Provide the [x, y] coordinate of the cell's center where the given text is located.  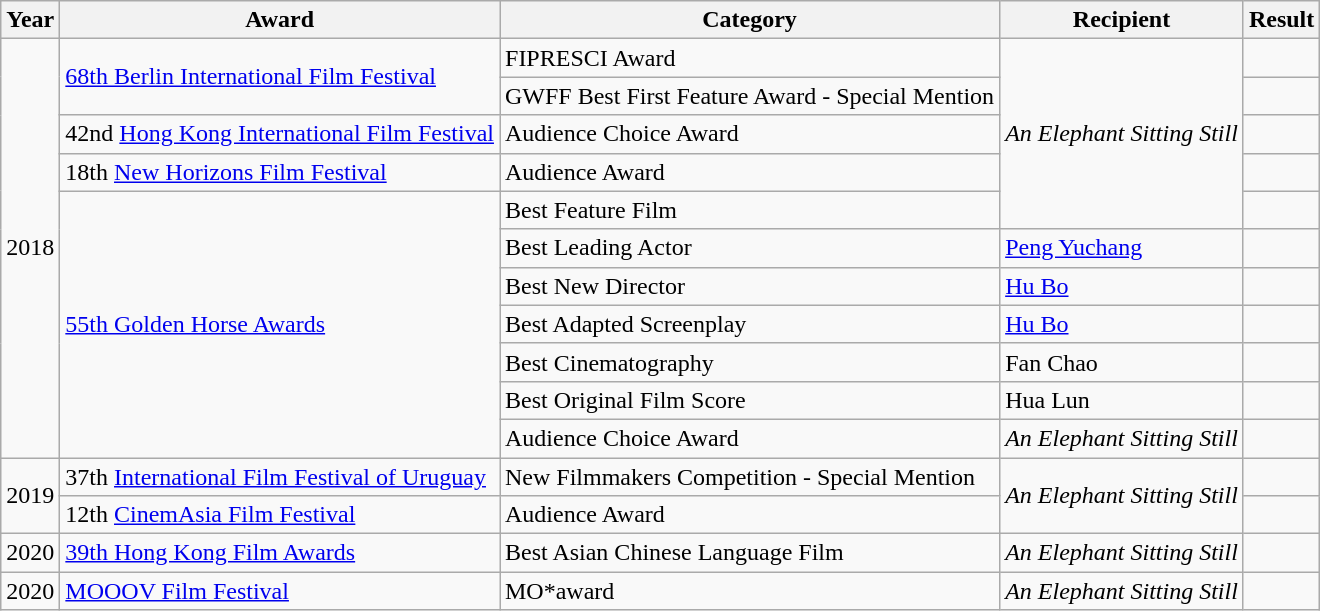
Peng Yuchang [1122, 248]
MO*award [750, 591]
Award [280, 20]
37th International Film Festival of Uruguay [280, 477]
68th Berlin International Film Festival [280, 77]
Best Feature Film [750, 210]
Best Adapted Screenplay [750, 324]
GWFF Best First Feature Award - Special Mention [750, 96]
2019 [30, 496]
42nd Hong Kong International Film Festival [280, 134]
Year [30, 20]
18th New Horizons Film Festival [280, 172]
Category [750, 20]
55th Golden Horse Awards [280, 324]
New Filmmakers Competition - Special Mention [750, 477]
Fan Chao [1122, 362]
Best Cinematography [750, 362]
Hua Lun [1122, 400]
Best Asian Chinese Language Film [750, 553]
12th CinemAsia Film Festival [280, 515]
39th Hong Kong Film Awards [280, 553]
Best New Director [750, 286]
FIPRESCI Award [750, 58]
Recipient [1122, 20]
Result [1281, 20]
Best Original Film Score [750, 400]
2018 [30, 248]
MOOOV Film Festival [280, 591]
Best Leading Actor [750, 248]
